Return (x, y) of the center of cell containing provided text 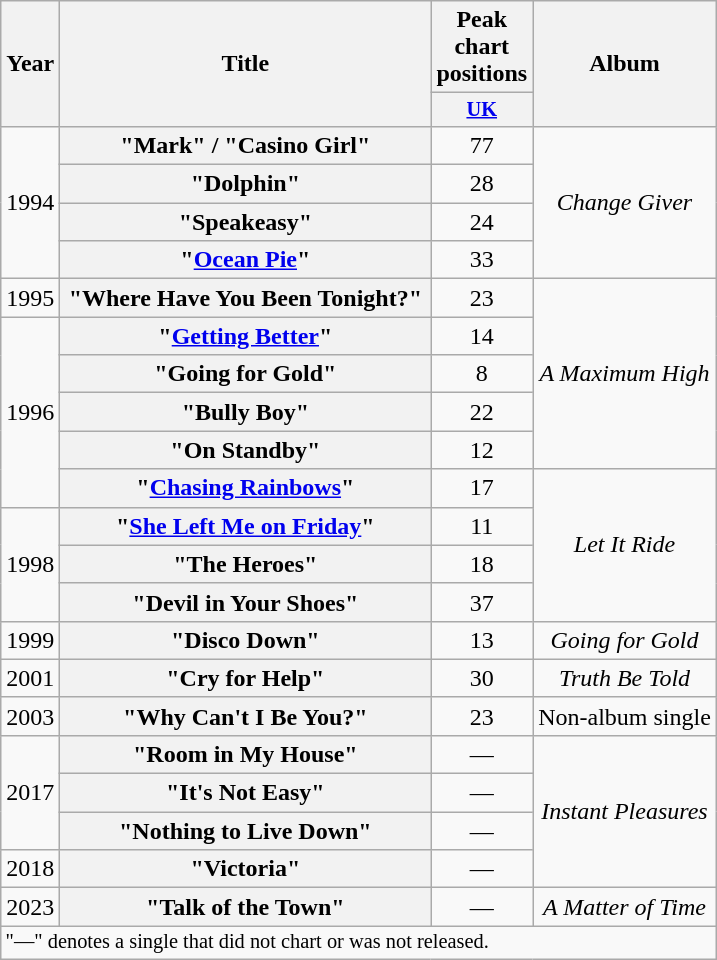
1999 (30, 640)
Non-album single (625, 716)
"She Left Me on Friday" (246, 526)
13 (482, 640)
17 (482, 488)
Truth Be Told (625, 678)
37 (482, 602)
"Getting Better" (246, 336)
"The Heroes" (246, 564)
2001 (30, 678)
22 (482, 412)
A Matter of Time (625, 907)
2017 (30, 792)
1994 (30, 202)
"Disco Down" (246, 640)
2018 (30, 869)
"Going for Gold" (246, 374)
Instant Pleasures (625, 811)
"It's Not Easy" (246, 793)
"Chasing Rainbows" (246, 488)
12 (482, 450)
"Ocean Pie" (246, 260)
"—" denotes a single that did not chart or was not released. (359, 943)
UK (482, 110)
"Speakeasy" (246, 222)
"Mark" / "Casino Girl" (246, 145)
77 (482, 145)
Peak chart positions (482, 47)
"Dolphin" (246, 184)
2023 (30, 907)
Going for Gold (625, 640)
Title (246, 64)
11 (482, 526)
8 (482, 374)
33 (482, 260)
28 (482, 184)
1998 (30, 564)
1995 (30, 298)
A Maximum High (625, 374)
"Room in My House" (246, 754)
18 (482, 564)
"On Standby" (246, 450)
Album (625, 64)
"Talk of the Town" (246, 907)
"Victoria" (246, 869)
"Cry for Help" (246, 678)
"Devil in Your Shoes" (246, 602)
24 (482, 222)
30 (482, 678)
"Where Have You Been Tonight?" (246, 298)
Change Giver (625, 202)
"Bully Boy" (246, 412)
14 (482, 336)
"Why Can't I Be You?" (246, 716)
1996 (30, 412)
Year (30, 64)
2003 (30, 716)
Let It Ride (625, 545)
"Nothing to Live Down" (246, 831)
